Pinpoint the cell where the given text exists, returning its (x, y) midpoint coordinate. 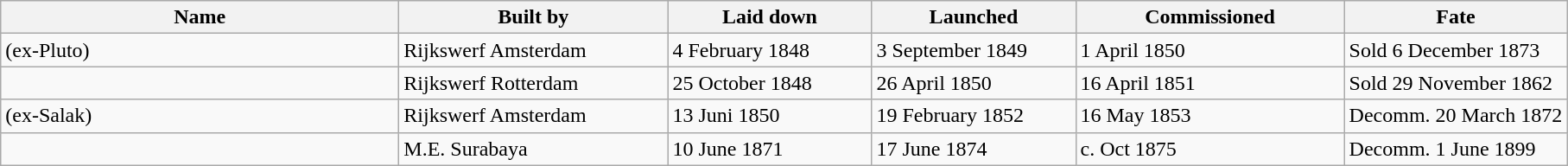
(ex-Pluto) (200, 50)
c. Oct 1875 (1209, 149)
25 October 1848 (770, 83)
Decomm. 1 June 1899 (1456, 149)
Name (200, 17)
Commissioned (1209, 17)
Decomm. 20 March 1872 (1456, 116)
16 May 1853 (1209, 116)
3 September 1849 (974, 50)
Rijkswerf Rotterdam (534, 83)
4 February 1848 (770, 50)
10 June 1871 (770, 149)
Sold 6 December 1873 (1456, 50)
M.E. Surabaya (534, 149)
1 April 1850 (1209, 50)
Laid down (770, 17)
16 April 1851 (1209, 83)
(ex-Salak) (200, 116)
26 April 1850 (974, 83)
Built by (534, 17)
Launched (974, 17)
Fate (1456, 17)
19 February 1852 (974, 116)
17 June 1874 (974, 149)
13 Juni 1850 (770, 116)
Sold 29 November 1862 (1456, 83)
